Search for the cell housing the specified text and yield its [x, y] center coordinate. 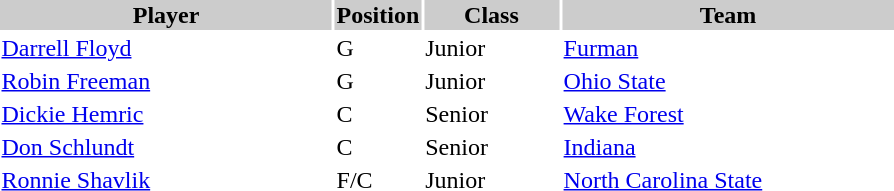
Furman [728, 48]
Wake Forest [728, 114]
Player [166, 15]
Ohio State [728, 81]
Team [728, 15]
Dickie Hemric [166, 114]
Don Schlundt [166, 147]
Robin Freeman [166, 81]
Position [378, 15]
Indiana [728, 147]
Class [492, 15]
Darrell Floyd [166, 48]
